Detect which cell encompasses the target text, then output its (X, Y) center coordinate. 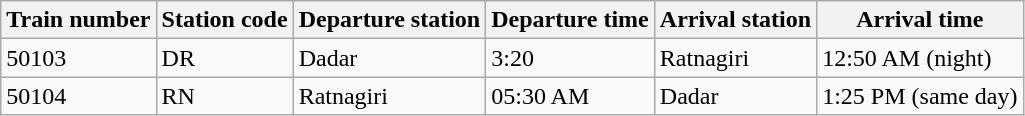
DR (224, 58)
50103 (78, 58)
05:30 AM (570, 96)
Station code (224, 20)
Train number (78, 20)
50104 (78, 96)
Arrival station (735, 20)
3:20 (570, 58)
1:25 PM (same day) (920, 96)
Arrival time (920, 20)
Departure station (390, 20)
Departure time (570, 20)
12:50 AM (night) (920, 58)
RN (224, 96)
